Identify which cell holds the provided text, then report its [x, y] central coordinate. 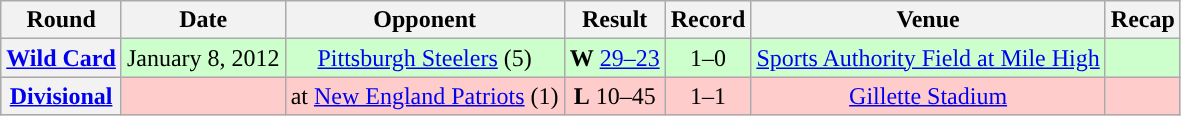
1–1 [708, 96]
Record [708, 20]
Sports Authority Field at Mile High [928, 58]
Gillette Stadium [928, 96]
Pittsburgh Steelers (5) [424, 58]
January 8, 2012 [203, 58]
Opponent [424, 20]
Date [203, 20]
Round [62, 20]
L 10–45 [614, 96]
Wild Card [62, 58]
Venue [928, 20]
1–0 [708, 58]
Divisional [62, 96]
W 29–23 [614, 58]
Recap [1142, 20]
Result [614, 20]
at New England Patriots (1) [424, 96]
